Pinpoint the cell where the given text exists, returning its [x, y] midpoint coordinate. 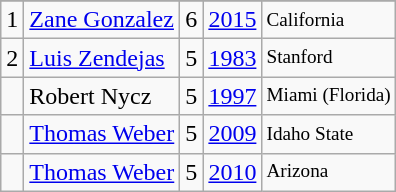
2009 [232, 134]
2 [12, 58]
Zane Gonzalez [102, 20]
1983 [232, 58]
California [328, 20]
1 [12, 20]
2010 [232, 172]
Stanford [328, 58]
Arizona [328, 172]
Robert Nycz [102, 96]
Miami (Florida) [328, 96]
2015 [232, 20]
Idaho State [328, 134]
Luis Zendejas [102, 58]
6 [192, 20]
1997 [232, 96]
